Find where the given text appears and provide that cell's center as [x, y] coordinate. 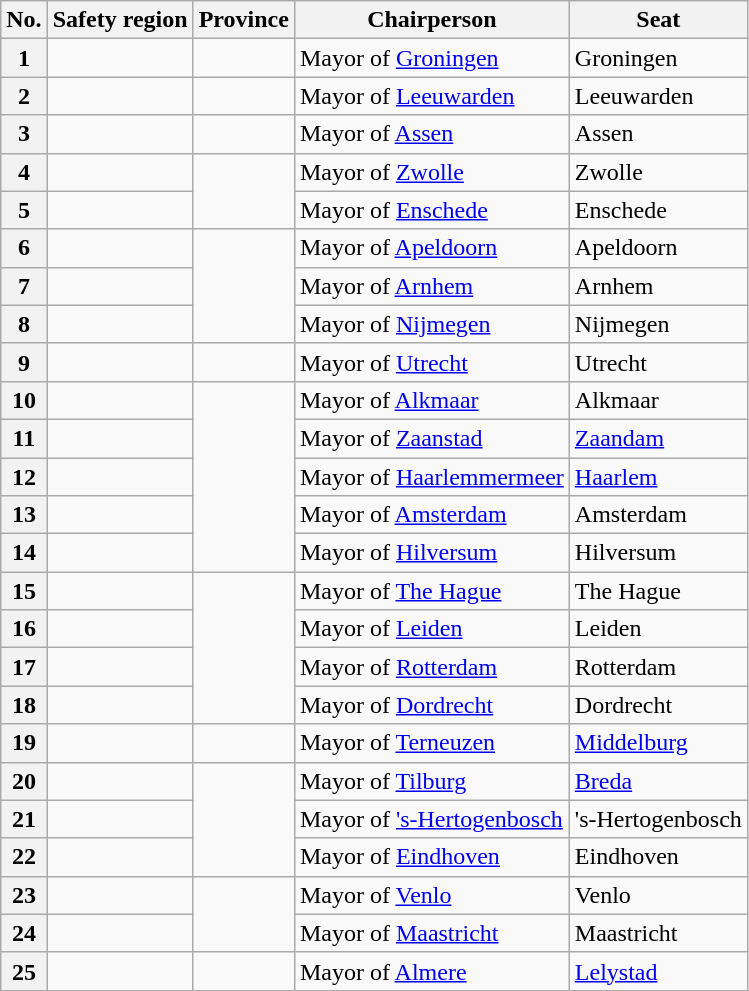
16 [24, 629]
Mayor of 's-Hertogenbosch [432, 819]
Mayor of Zwolle [432, 172]
Apeldoorn [658, 248]
Groningen [658, 58]
Mayor of Haarlemmermeer [432, 477]
Leeuwarden [658, 96]
Seat [658, 20]
Mayor of Assen [432, 134]
Mayor of Utrecht [432, 362]
Safety region [120, 20]
Amsterdam [658, 515]
Province [244, 20]
13 [24, 515]
3 [24, 134]
25 [24, 971]
Mayor of Arnhem [432, 286]
Mayor of Leeuwarden [432, 96]
Mayor of Zaanstad [432, 438]
The Hague [658, 591]
Mayor of Leiden [432, 629]
Mayor of Groningen [432, 58]
17 [24, 667]
6 [24, 248]
10 [24, 400]
Arnhem [658, 286]
24 [24, 933]
2 [24, 96]
Mayor of Amsterdam [432, 515]
Mayor of Eindhoven [432, 857]
Alkmaar [658, 400]
20 [24, 781]
Mayor of Hilversum [432, 553]
Haarlem [658, 477]
Zaandam [658, 438]
Mayor of The Hague [432, 591]
No. [24, 20]
12 [24, 477]
Mayor of Almere [432, 971]
Assen [658, 134]
Venlo [658, 895]
15 [24, 591]
Leiden [658, 629]
14 [24, 553]
Mayor of Tilburg [432, 781]
Breda [658, 781]
Nijmegen [658, 324]
Lelystad [658, 971]
Mayor of Apeldoorn [432, 248]
5 [24, 210]
7 [24, 286]
8 [24, 324]
Mayor of Maastricht [432, 933]
Mayor of Dordrecht [432, 705]
11 [24, 438]
Hilversum [658, 553]
Mayor of Terneuzen [432, 743]
9 [24, 362]
Dordrecht [658, 705]
22 [24, 857]
1 [24, 58]
Mayor of Alkmaar [432, 400]
's-Hertogenbosch [658, 819]
19 [24, 743]
Mayor of Venlo [432, 895]
18 [24, 705]
Mayor of Enschede [432, 210]
Maastricht [658, 933]
23 [24, 895]
Middelburg [658, 743]
4 [24, 172]
Mayor of Nijmegen [432, 324]
Enschede [658, 210]
Chairperson [432, 20]
Zwolle [658, 172]
Eindhoven [658, 857]
Utrecht [658, 362]
Rotterdam [658, 667]
Mayor of Rotterdam [432, 667]
21 [24, 819]
